Detect which cell encompasses the target text, then output its [X, Y] center coordinate. 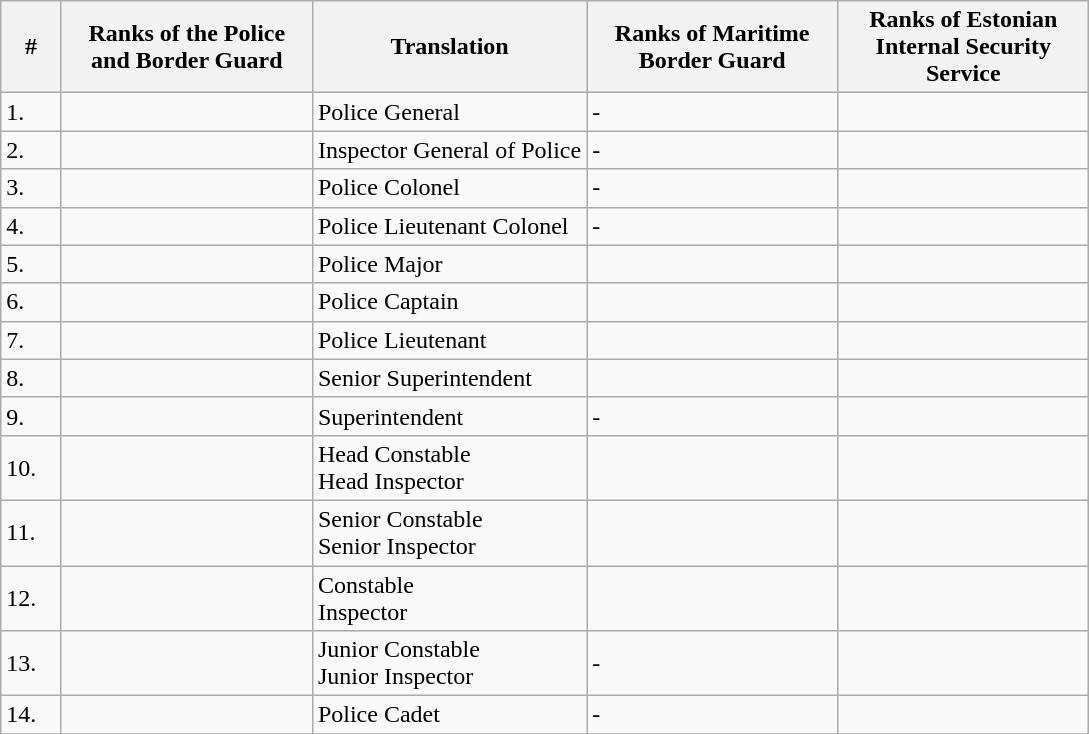
Ranks of the Police and Border Guard [186, 47]
Head Constable Head Inspector [449, 468]
Inspector General of Police [449, 150]
14. [32, 715]
13. [32, 664]
5. [32, 264]
Senior Superintendent [449, 378]
Constable Inspector [449, 598]
Police Cadet [449, 715]
Translation [449, 47]
Police Captain [449, 302]
Ranks of Estonian Internal Security Service [964, 47]
6. [32, 302]
Junior Constable Junior Inspector [449, 664]
7. [32, 340]
2. [32, 150]
Police Major [449, 264]
10. [32, 468]
Police Lieutenant Colonel [449, 226]
4. [32, 226]
1. [32, 112]
Police Lieutenant [449, 340]
Police General [449, 112]
# [32, 47]
8. [32, 378]
Senior Constable Senior Inspector [449, 532]
12. [32, 598]
Police Colonel [449, 188]
3. [32, 188]
Superintendent [449, 416]
Ranks of Maritime Border Guard [712, 47]
9. [32, 416]
11. [32, 532]
